For the text-containing cell, return its midpoint in [X, Y] coordinate format. 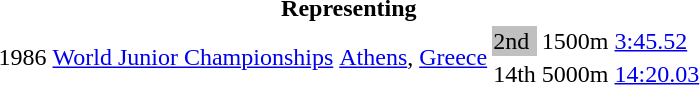
2nd [515, 41]
1500m [575, 41]
